Search for the cell housing the specified text and yield its [X, Y] center coordinate. 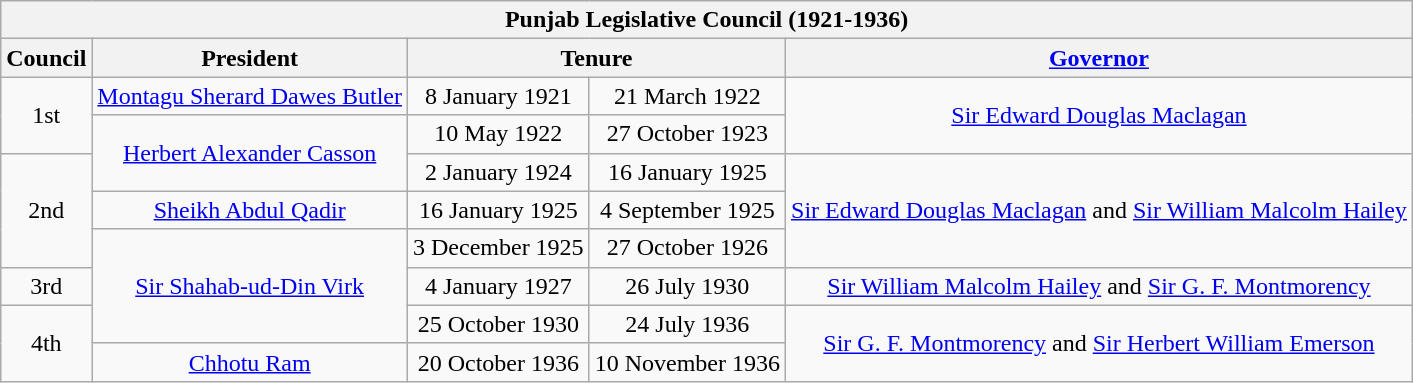
Sir Edward Douglas Maclagan [1100, 115]
Sir William Malcolm Hailey and Sir G. F. Montmorency [1100, 286]
10 November 1936 [687, 362]
President [250, 58]
Chhotu Ram [250, 362]
Sir Edward Douglas Maclagan and Sir William Malcolm Hailey [1100, 210]
25 October 1930 [498, 324]
Council [46, 58]
3 December 1925 [498, 248]
21 March 1922 [687, 96]
1st [46, 115]
Tenure [596, 58]
26 July 1930 [687, 286]
Punjab Legislative Council (1921-1936) [707, 20]
Montagu Sherard Dawes Butler [250, 96]
24 July 1936 [687, 324]
20 October 1936 [498, 362]
2nd [46, 210]
2 January 1924 [498, 172]
8 January 1921 [498, 96]
27 October 1926 [687, 248]
Governor [1100, 58]
Sir G. F. Montmorency and Sir Herbert William Emerson [1100, 343]
Herbert Alexander Casson [250, 153]
4th [46, 343]
10 May 1922 [498, 134]
27 October 1923 [687, 134]
3rd [46, 286]
Sir Shahab-ud-Din Virk [250, 286]
Sheikh Abdul Qadir [250, 210]
4 September 1925 [687, 210]
4 January 1927 [498, 286]
